Identify which cell holds the provided text, then report its (X, Y) central coordinate. 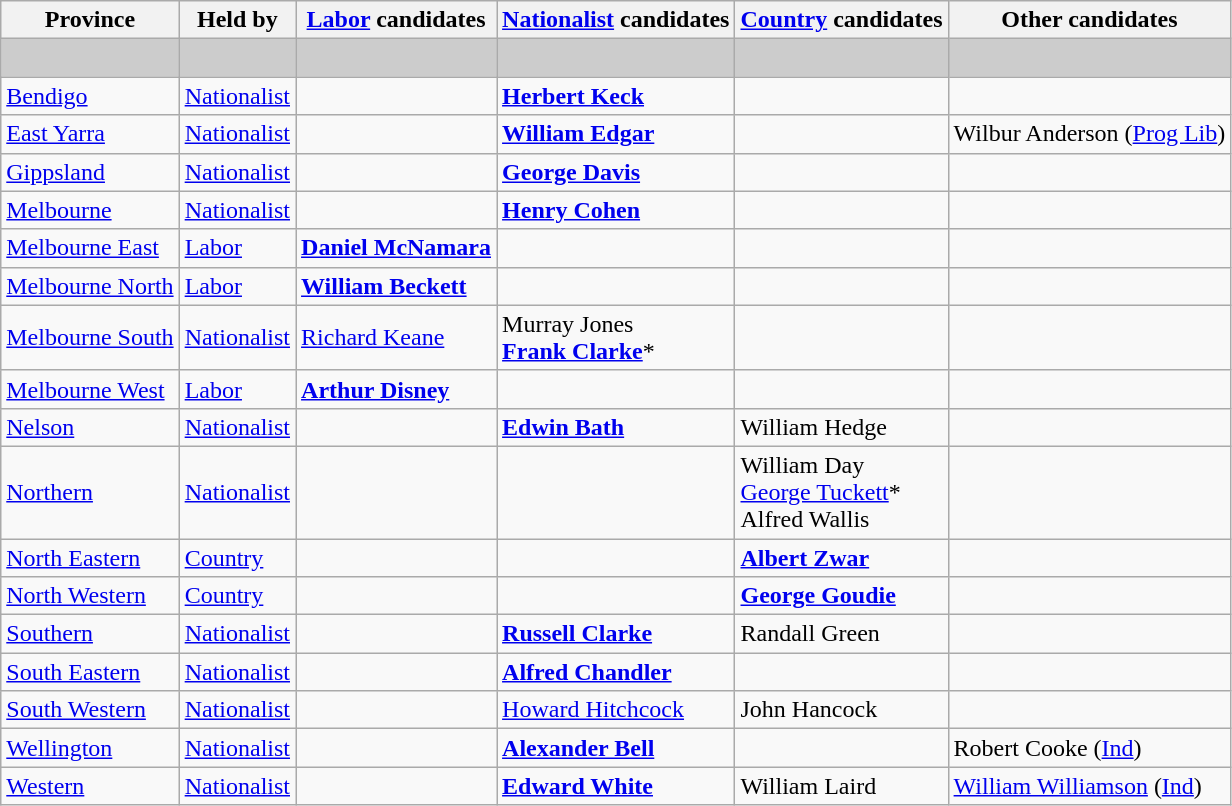
Melbourne (90, 210)
Arthur Disney (396, 389)
Country candidates (842, 20)
William Edgar (616, 134)
Province (90, 20)
Western (90, 786)
Nelson (90, 427)
Russell Clarke (616, 634)
East Yarra (90, 134)
South Western (90, 710)
Henry Cohen (616, 210)
William Beckett (396, 286)
Daniel McNamara (396, 248)
Randall Green (842, 634)
Bendigo (90, 96)
Held by (237, 20)
Robert Cooke (Ind) (1090, 748)
George Goudie (842, 596)
Melbourne West (90, 389)
Edward White (616, 786)
Melbourne South (90, 338)
Melbourne East (90, 248)
Northern (90, 492)
Southern (90, 634)
William Williamson (Ind) (1090, 786)
Herbert Keck (616, 96)
Melbourne North (90, 286)
Richard Keane (396, 338)
Albert Zwar (842, 557)
Gippsland (90, 172)
William Day George Tuckett* Alfred Wallis (842, 492)
Wellington (90, 748)
North Eastern (90, 557)
Labor candidates (396, 20)
George Davis (616, 172)
Nationalist candidates (616, 20)
William Laird (842, 786)
Wilbur Anderson (Prog Lib) (1090, 134)
Murray Jones Frank Clarke* (616, 338)
Other candidates (1090, 20)
North Western (90, 596)
William Hedge (842, 427)
Edwin Bath (616, 427)
South Eastern (90, 672)
Alexander Bell (616, 748)
John Hancock (842, 710)
Howard Hitchcock (616, 710)
Alfred Chandler (616, 672)
